Return (x, y) of the center of cell containing provided text 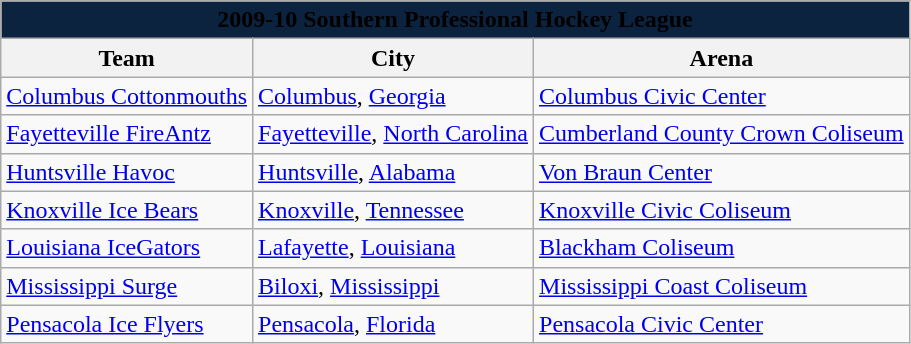
Fayetteville FireAntz (127, 134)
Huntsville Havoc (127, 172)
Huntsville, Alabama (394, 172)
Columbus, Georgia (394, 96)
Cumberland County Crown Coliseum (722, 134)
Pensacola, Florida (394, 324)
Knoxville Ice Bears (127, 210)
Fayetteville, North Carolina (394, 134)
Von Braun Center (722, 172)
Lafayette, Louisiana (394, 248)
Pensacola Civic Center (722, 324)
Knoxville Civic Coliseum (722, 210)
City (394, 58)
2009-10 Southern Professional Hockey League (455, 20)
Columbus Cottonmouths (127, 96)
Mississippi Surge (127, 286)
Arena (722, 58)
Pensacola Ice Flyers (127, 324)
Columbus Civic Center (722, 96)
Biloxi, Mississippi (394, 286)
Knoxville, Tennessee (394, 210)
Blackham Coliseum (722, 248)
Louisiana IceGators (127, 248)
Mississippi Coast Coliseum (722, 286)
Team (127, 58)
